From the cell containing the given text, extract its center point as (x, y) coordinate. 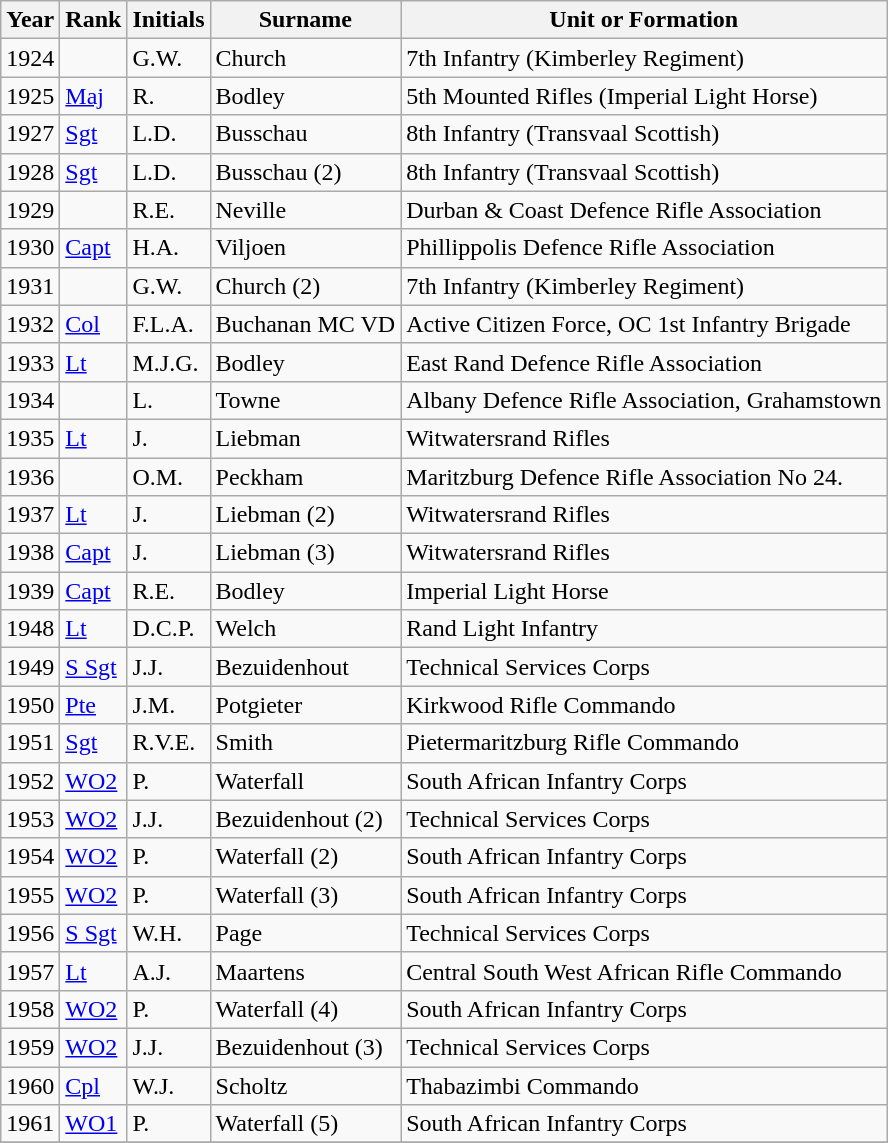
Liebman (306, 438)
Kirkwood Rifle Commando (644, 705)
Albany Defence Rifle Association, Grahamstown (644, 400)
East Rand Defence Rifle Association (644, 362)
Church (2) (306, 286)
Bezuidenhout (2) (306, 819)
Welch (306, 629)
1927 (30, 134)
Thabazimbi Commando (644, 1085)
WO1 (94, 1124)
1956 (30, 933)
Surname (306, 20)
Waterfall (3) (306, 895)
H.A. (168, 248)
Initials (168, 20)
1928 (30, 172)
W.H. (168, 933)
Rand Light Infantry (644, 629)
Pietermaritzburg Rifle Commando (644, 743)
1932 (30, 324)
1931 (30, 286)
1957 (30, 971)
1924 (30, 58)
L. (168, 400)
Busschau (2) (306, 172)
1949 (30, 667)
M.J.G. (168, 362)
1934 (30, 400)
Imperial Light Horse (644, 591)
1930 (30, 248)
Col (94, 324)
Busschau (306, 134)
O.M. (168, 477)
1938 (30, 553)
Neville (306, 210)
R.V.E. (168, 743)
Bezuidenhout (3) (306, 1047)
Liebman (2) (306, 515)
1933 (30, 362)
Active Citizen Force, OC 1st Infantry Brigade (644, 324)
F.L.A. (168, 324)
Cpl (94, 1085)
Waterfall (2) (306, 857)
1948 (30, 629)
Unit or Formation (644, 20)
1939 (30, 591)
Maartens (306, 971)
Potgieter (306, 705)
Church (306, 58)
1954 (30, 857)
Smith (306, 743)
1951 (30, 743)
Maj (94, 96)
Maritzburg Defence Rifle Association No 24. (644, 477)
Liebman (3) (306, 553)
1929 (30, 210)
1959 (30, 1047)
Waterfall (4) (306, 1009)
Bezuidenhout (306, 667)
Central South West African Rifle Commando (644, 971)
1952 (30, 781)
Peckham (306, 477)
Pte (94, 705)
Durban & Coast Defence Rifle Association (644, 210)
1936 (30, 477)
A.J. (168, 971)
Rank (94, 20)
Viljoen (306, 248)
1937 (30, 515)
Phillippolis Defence Rifle Association (644, 248)
1961 (30, 1124)
1955 (30, 895)
1950 (30, 705)
1960 (30, 1085)
Waterfall (306, 781)
Page (306, 933)
1958 (30, 1009)
Year (30, 20)
1925 (30, 96)
R. (168, 96)
D.C.P. (168, 629)
Scholtz (306, 1085)
W.J. (168, 1085)
1935 (30, 438)
5th Mounted Rifles (Imperial Light Horse) (644, 96)
Towne (306, 400)
1953 (30, 819)
Waterfall (5) (306, 1124)
Buchanan MC VD (306, 324)
J.M. (168, 705)
